Capture the cell that displays the provided text and extract its (x, y) central coordinate. 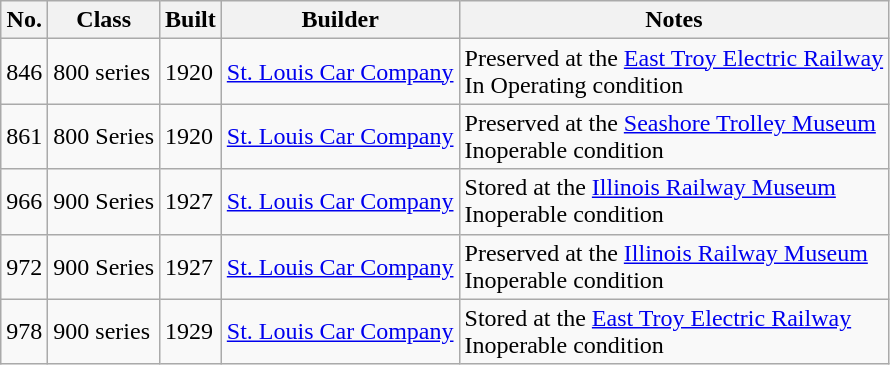
Preserved at the East Troy Electric RailwayIn Operating condition (674, 72)
No. (24, 20)
1929 (191, 332)
800 series (104, 72)
900 series (104, 332)
800 Series (104, 136)
978 (24, 332)
846 (24, 72)
Stored at the Illinois Railway MuseumInoperable condition (674, 202)
Builder (340, 20)
Preserved at the Illinois Railway MuseumInoperable condition (674, 266)
Preserved at the Seashore Trolley MuseumInoperable condition (674, 136)
Stored at the East Troy Electric RailwayInoperable condition (674, 332)
972 (24, 266)
Built (191, 20)
966 (24, 202)
861 (24, 136)
Class (104, 20)
Notes (674, 20)
